Pinpoint the cell where the given text exists, returning its (X, Y) midpoint coordinate. 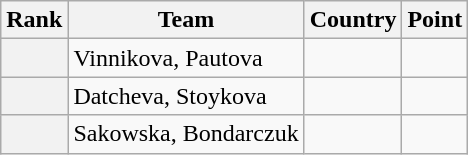
Point (435, 20)
Vinnikova, Pautova (186, 58)
Sakowska, Bondarczuk (186, 134)
Rank (34, 20)
Country (353, 20)
Datcheva, Stoykova (186, 96)
Team (186, 20)
